Identify which cell holds the provided text, then report its (x, y) central coordinate. 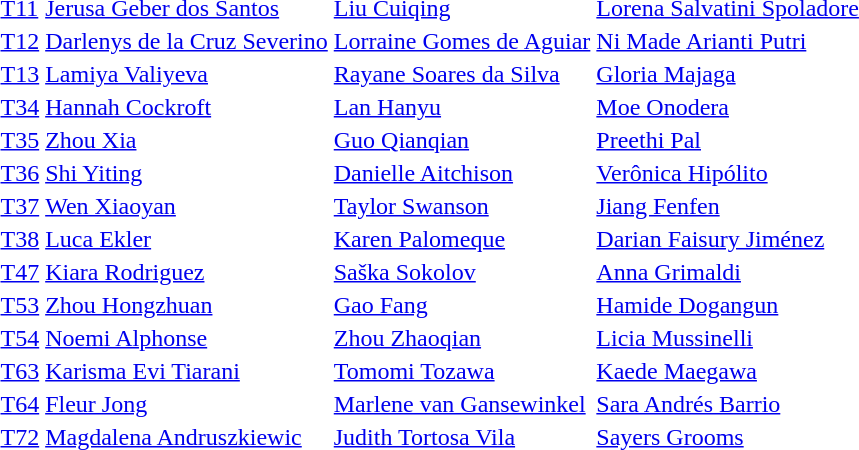
Luca Ekler (187, 239)
Lorraine Gomes de Aguiar (462, 41)
Noemi Alphonse (187, 338)
Hannah Cockroft (187, 107)
Wen Xiaoyan (187, 206)
Rayane Soares da Silva (462, 74)
Kiara Rodriguez (187, 272)
Tomomi Tozawa (462, 371)
Gao Fang (462, 305)
Danielle Aitchison (462, 173)
Zhou Zhaoqian (462, 338)
Darlenys de la Cruz Severino (187, 41)
Shi Yiting (187, 173)
Lan Hanyu (462, 107)
Guo Qianqian (462, 140)
Fleur Jong (187, 404)
Saška Sokolov (462, 272)
Zhou Hongzhuan (187, 305)
Marlene van Gansewinkel (462, 404)
Lamiya Valiyeva (187, 74)
Taylor Swanson (462, 206)
Zhou Xia (187, 140)
Karen Palomeque (462, 239)
Karisma Evi Tiarani (187, 371)
